Find where the given text appears and provide that cell's center as [X, Y] coordinate. 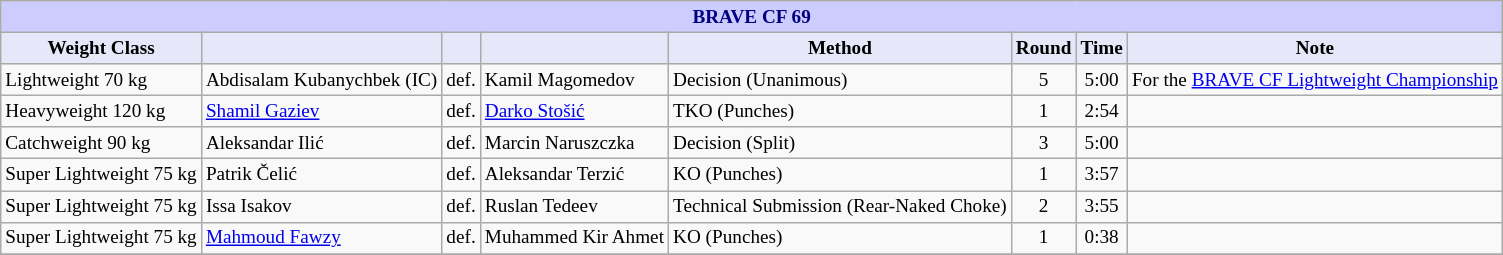
Method [840, 48]
Aleksandar Ilić [321, 143]
2:54 [1102, 111]
Muhammed Kir Ahmet [574, 238]
Technical Submission (Rear-Naked Choke) [840, 206]
Patrik Čelić [321, 175]
Mahmoud Fawzy [321, 238]
BRAVE CF 69 [752, 17]
0:38 [1102, 238]
Kamil Magomedov [574, 80]
3:57 [1102, 175]
2 [1044, 206]
5 [1044, 80]
Ruslan Tedeev [574, 206]
Lightweight 70 kg [102, 80]
Catchweight 90 kg [102, 143]
Abdisalam Kubanychbek (IC) [321, 80]
Shamil Gaziev [321, 111]
Decision (Split) [840, 143]
Darko Stošić [574, 111]
For the BRAVE CF Lightweight Championship [1314, 80]
Decision (Unanimous) [840, 80]
Heavyweight 120 kg [102, 111]
Issa Isakov [321, 206]
Weight Class [102, 48]
Time [1102, 48]
Round [1044, 48]
3:55 [1102, 206]
Aleksandar Terzić [574, 175]
3 [1044, 143]
Marcin Naruszczka [574, 143]
Note [1314, 48]
TKO (Punches) [840, 111]
